Search for the cell housing the specified text and yield its (X, Y) center coordinate. 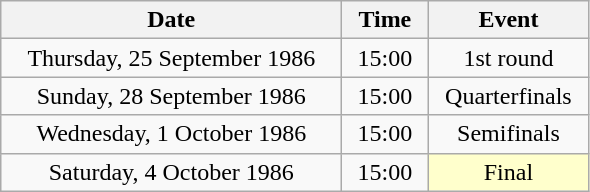
Sunday, 28 September 1986 (172, 96)
Time (385, 20)
Quarterfinals (508, 96)
Thursday, 25 September 1986 (172, 58)
Semifinals (508, 134)
1st round (508, 58)
Event (508, 20)
Saturday, 4 October 1986 (172, 172)
Date (172, 20)
Final (508, 172)
Wednesday, 1 October 1986 (172, 134)
